Return (x, y) of the center of cell containing provided text 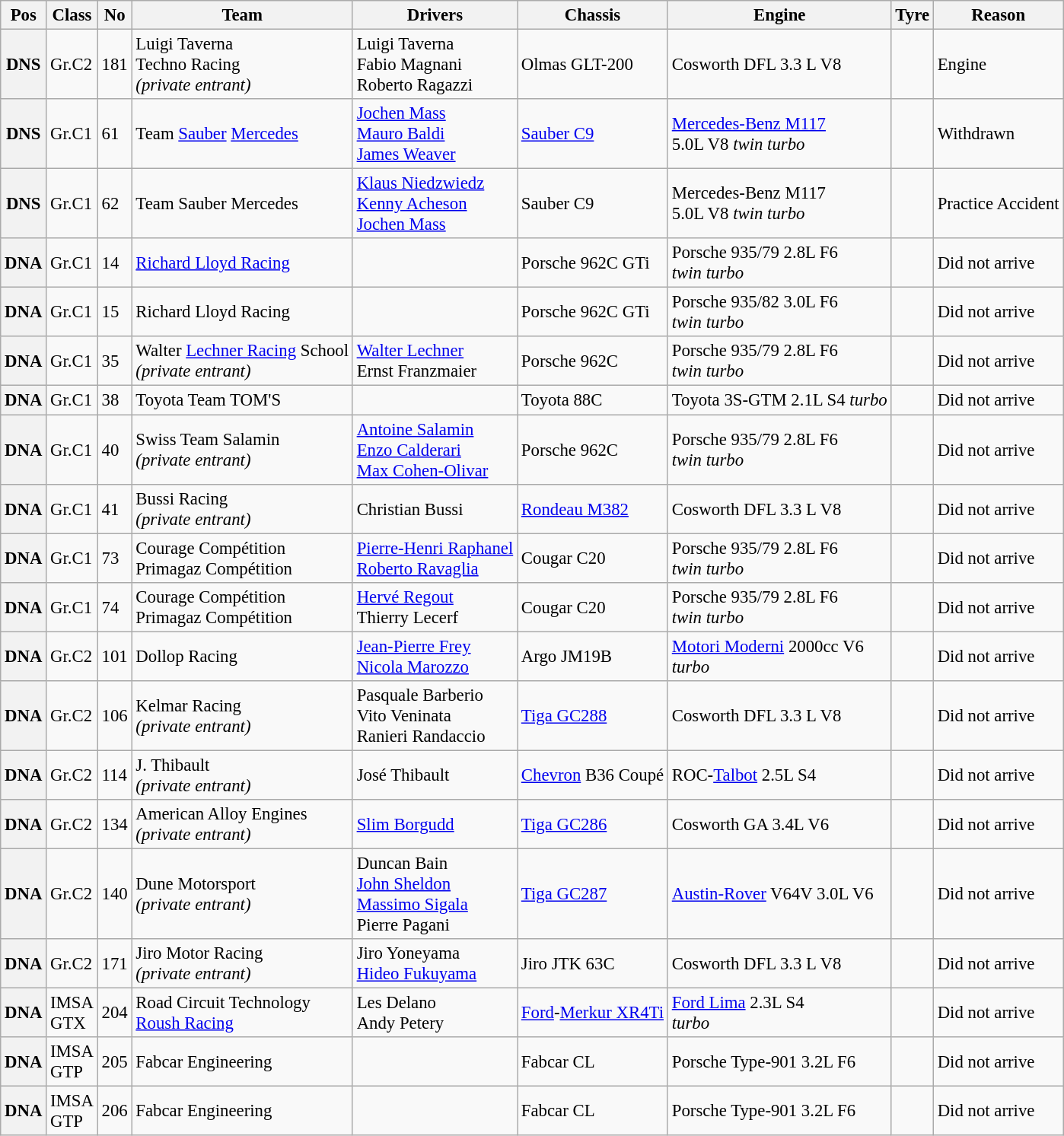
Duncan Bain John Sheldon Massimo Sigala Pierre Pagani (435, 893)
Pos (24, 15)
Christian Bussi (435, 508)
Tyre (912, 15)
114 (114, 775)
14 (114, 263)
J. Thibault(private entrant) (242, 775)
205 (114, 1062)
35 (114, 361)
Jiro Motor Racing(private entrant) (242, 963)
Pierre-Henri Raphanel Roberto Ravaglia (435, 558)
Jean-Pierre Frey Nicola Marozzo (435, 656)
62 (114, 204)
Tiga GC287 (593, 893)
Jiro Yoneyama Hideo Fukuyama (435, 963)
Motori Moderni 2000cc V6turbo (779, 656)
Jochen Mass Mauro Baldi James Weaver (435, 134)
American Alloy Engines(private entrant) (242, 825)
Class (72, 15)
Tiga GC288 (593, 716)
106 (114, 716)
73 (114, 558)
171 (114, 963)
41 (114, 508)
Practice Accident (999, 204)
Cosworth GA 3.4L V6 (779, 825)
Dollop Racing (242, 656)
Walter Lechner Ernst Franzmaier (435, 361)
134 (114, 825)
Antoine Salamin Enzo Calderari Max Cohen-Olivar (435, 450)
Toyota 88C (593, 400)
Chevron B36 Coupé (593, 775)
IMSAGTX (72, 1013)
74 (114, 607)
Jiro JTK 63C (593, 963)
Walter Lechner Racing School(private entrant) (242, 361)
Toyota Team TOM'S (242, 400)
Ford Lima 2.3L S4turbo (779, 1013)
Drivers (435, 15)
101 (114, 656)
Olmas GLT-200 (593, 65)
Reason (999, 15)
Tiga GC286 (593, 825)
Klaus Niedzwiedz Kenny Acheson Jochen Mass (435, 204)
José Thibault (435, 775)
Kelmar Racing(private entrant) (242, 716)
Withdrawn (999, 134)
Rondeau M382 (593, 508)
Dune Motorsport(private entrant) (242, 893)
Toyota 3S-GTM 2.1L S4 turbo (779, 400)
Luigi Taverna Fabio Magnani Roberto Ragazzi (435, 65)
Swiss Team Salamin(private entrant) (242, 450)
15 (114, 312)
Slim Borgudd (435, 825)
38 (114, 400)
Road Circuit Technology Roush Racing (242, 1013)
206 (114, 1111)
Mercedes-Benz M117 5.0L V8 twin turbo (779, 134)
Team (242, 15)
Austin-Rover V64V 3.0L V6 (779, 893)
Argo JM19B (593, 656)
Ford-Merkur XR4Ti (593, 1013)
Luigi TavernaTechno Racing(private entrant) (242, 65)
Les Delano Andy Petery (435, 1013)
61 (114, 134)
204 (114, 1013)
Mercedes-Benz M1175.0L V8 twin turbo (779, 204)
ROC-Talbot 2.5L S4 (779, 775)
181 (114, 65)
140 (114, 893)
No (114, 15)
Hervé Regout Thierry Lecerf (435, 607)
Bussi Racing(private entrant) (242, 508)
Chassis (593, 15)
Porsche 935/82 3.0L F6twin turbo (779, 312)
Pasquale Barberio Vito Veninata Ranieri Randaccio (435, 716)
40 (114, 450)
